Search for the cell housing the specified text and yield its [x, y] center coordinate. 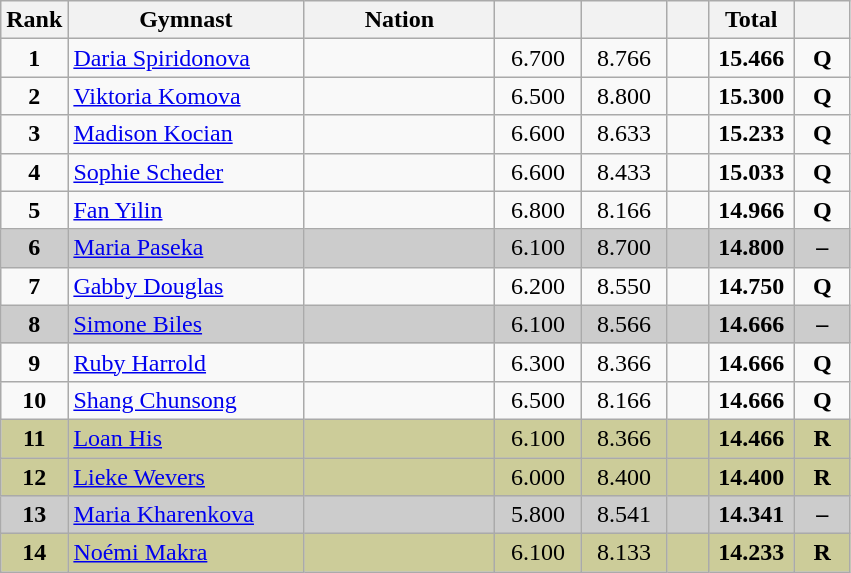
Ruby Harrold [186, 362]
12 [34, 477]
5.800 [538, 515]
Maria Kharenkova [186, 515]
8.800 [624, 96]
Simone Biles [186, 324]
14.800 [751, 248]
6.300 [538, 362]
14.966 [751, 210]
14.466 [751, 438]
15.300 [751, 96]
8.700 [624, 248]
8.633 [624, 134]
Nation [400, 20]
Noémi Makra [186, 553]
6.800 [538, 210]
15.466 [751, 58]
Fan Yilin [186, 210]
8.400 [624, 477]
3 [34, 134]
6 [34, 248]
8.566 [624, 324]
14.341 [751, 515]
6.700 [538, 58]
11 [34, 438]
10 [34, 400]
4 [34, 172]
14.400 [751, 477]
Daria Spiridonova [186, 58]
8.433 [624, 172]
8.541 [624, 515]
2 [34, 96]
8 [34, 324]
6.200 [538, 286]
Rank [34, 20]
Total [751, 20]
Maria Paseka [186, 248]
6.000 [538, 477]
15.033 [751, 172]
14.750 [751, 286]
14 [34, 553]
15.233 [751, 134]
8.766 [624, 58]
Loan His [186, 438]
Lieke Wevers [186, 477]
1 [34, 58]
13 [34, 515]
9 [34, 362]
Viktoria Komova [186, 96]
5 [34, 210]
Madison Kocian [186, 134]
Gabby Douglas [186, 286]
Gymnast [186, 20]
8.133 [624, 553]
Sophie Scheder [186, 172]
7 [34, 286]
14.233 [751, 553]
Shang Chunsong [186, 400]
8.550 [624, 286]
